Extract the [x, y] coordinate from the center of the cell holding the provided text.  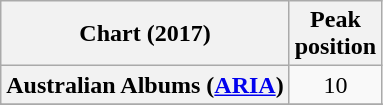
Chart (2017) [145, 34]
10 [335, 85]
Peak position [335, 34]
Australian Albums (ARIA) [145, 85]
